Capture the cell that displays the provided text and extract its (X, Y) central coordinate. 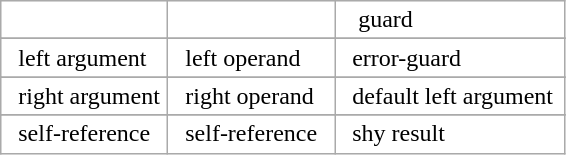
left argument (84, 58)
shy result (450, 134)
right operand (252, 96)
guard (450, 20)
error-guard (450, 58)
default left argument (450, 96)
right argument (84, 96)
left operand (252, 58)
